For the text-containing cell, return its midpoint in (x, y) coordinate format. 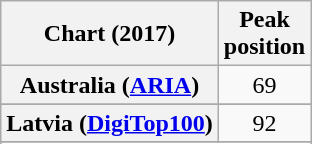
Peakposition (264, 34)
Australia (ARIA) (110, 85)
Chart (2017) (110, 34)
Latvia (DigiTop100) (110, 123)
69 (264, 85)
92 (264, 123)
